Output the (x, y) coordinate of the center of the cell containing the given text.  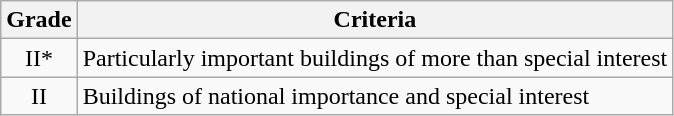
II (39, 96)
Criteria (375, 20)
II* (39, 58)
Particularly important buildings of more than special interest (375, 58)
Buildings of national importance and special interest (375, 96)
Grade (39, 20)
